Find where the given text appears and provide that cell's center as (X, Y) coordinate. 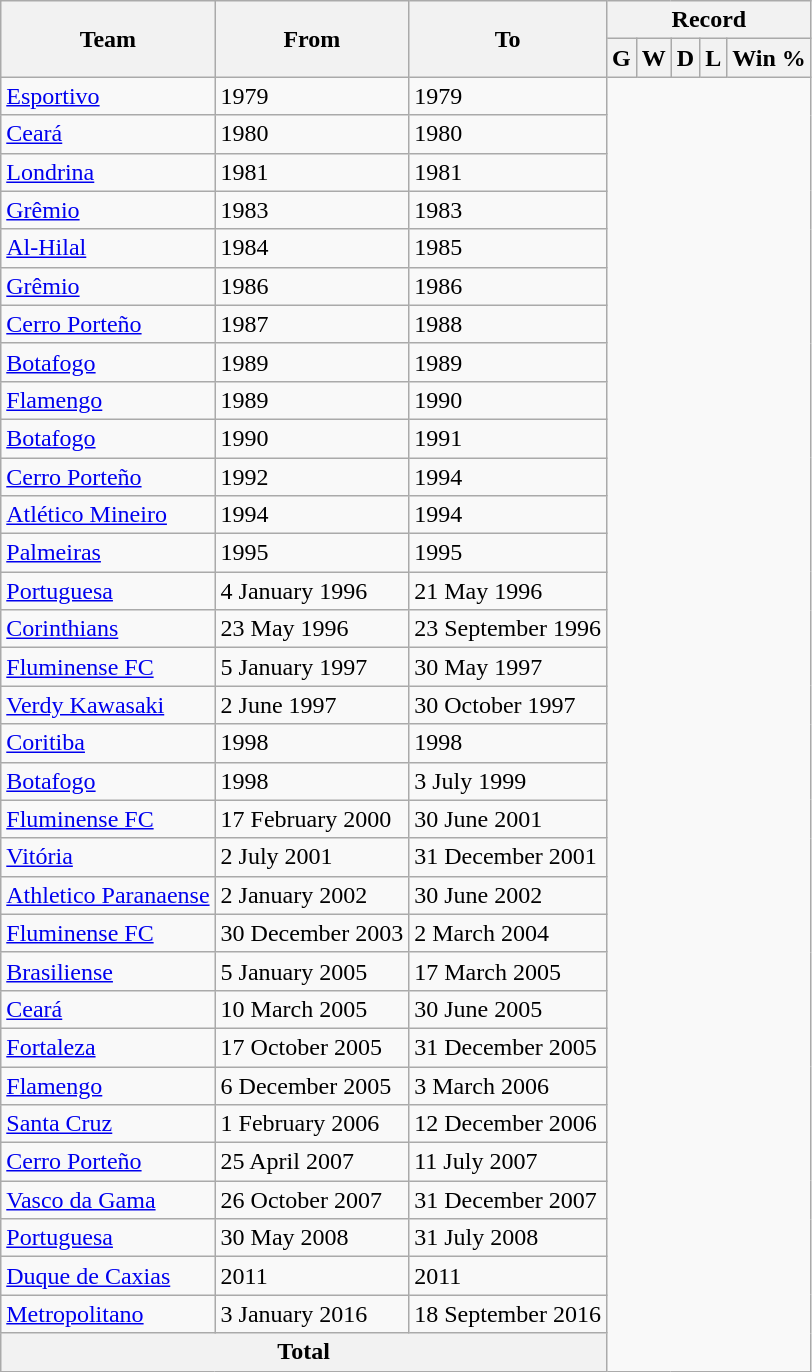
23 May 1996 (312, 629)
Londrina (108, 172)
1988 (508, 324)
Win % (770, 58)
To (508, 39)
Duque de Caxias (108, 1276)
21 May 1996 (508, 591)
31 December 2001 (508, 857)
Coritiba (108, 743)
23 September 1996 (508, 629)
6 December 2005 (312, 1085)
26 October 2007 (312, 1200)
10 March 2005 (312, 1009)
17 March 2005 (508, 971)
5 January 1997 (312, 667)
11 July 2007 (508, 1162)
30 June 2002 (508, 895)
30 May 2008 (312, 1238)
1992 (312, 477)
1987 (312, 324)
Brasiliense (108, 971)
Fortaleza (108, 1047)
30 June 2005 (508, 1009)
Corinthians (108, 629)
18 September 2016 (508, 1314)
Athletico Paranaense (108, 895)
2 June 1997 (312, 705)
Palmeiras (108, 553)
Record (708, 20)
Vitória (108, 857)
1985 (508, 248)
31 December 2005 (508, 1047)
31 December 2007 (508, 1200)
17 October 2005 (312, 1047)
1 February 2006 (312, 1124)
2 January 2002 (312, 895)
3 July 1999 (508, 781)
31 July 2008 (508, 1238)
D (685, 58)
3 January 2016 (312, 1314)
12 December 2006 (508, 1124)
30 December 2003 (312, 933)
30 October 1997 (508, 705)
Santa Cruz (108, 1124)
17 February 2000 (312, 819)
G (621, 58)
3 March 2006 (508, 1085)
Total (304, 1352)
4 January 1996 (312, 591)
Vasco da Gama (108, 1200)
Atlético Mineiro (108, 515)
2 March 2004 (508, 933)
1991 (508, 438)
From (312, 39)
Team (108, 39)
L (714, 58)
Al-Hilal (108, 248)
25 April 2007 (312, 1162)
2 July 2001 (312, 857)
30 June 2001 (508, 819)
30 May 1997 (508, 667)
1984 (312, 248)
Esportivo (108, 96)
Verdy Kawasaki (108, 705)
W (654, 58)
5 January 2005 (312, 971)
Metropolitano (108, 1314)
